Return (x, y) of the center of cell containing provided text 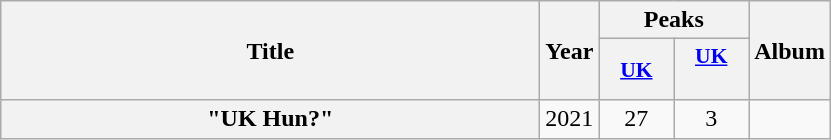
Year (570, 50)
Album (790, 50)
Title (270, 50)
2021 (570, 119)
3 (712, 119)
Peaks (674, 20)
"UK Hun?" (270, 119)
27 (636, 119)
